Identify which cell holds the provided text, then report its [x, y] central coordinate. 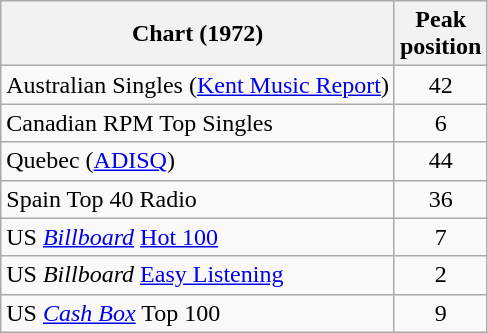
Chart (1972) [198, 34]
Quebec (ADISQ) [198, 161]
44 [440, 161]
6 [440, 123]
Spain Top 40 Radio [198, 199]
US Billboard Hot 100 [198, 237]
2 [440, 275]
36 [440, 199]
Peakposition [440, 34]
Australian Singles (Kent Music Report) [198, 85]
42 [440, 85]
7 [440, 237]
US Billboard Easy Listening [198, 275]
US Cash Box Top 100 [198, 313]
9 [440, 313]
Canadian RPM Top Singles [198, 123]
